Provide the (x, y) coordinate of the cell's center where the given text is located.  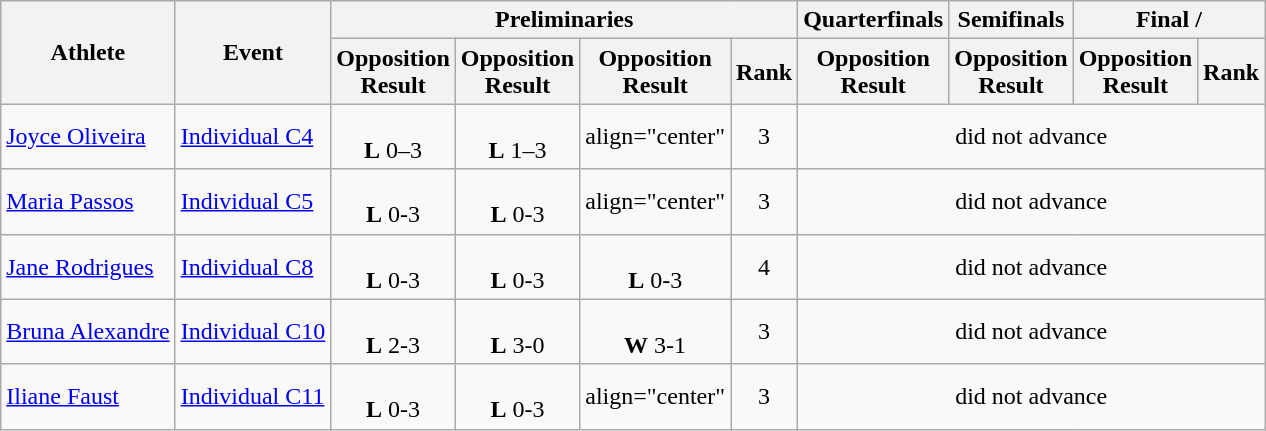
W 3-1 (656, 332)
Individual C4 (253, 136)
L 0–3 (393, 136)
Joyce Oliveira (88, 136)
Individual C10 (253, 332)
Individual C11 (253, 396)
Bruna Alexandre (88, 332)
Semifinals (1011, 20)
L 3-0 (517, 332)
Event (253, 52)
Maria Passos (88, 202)
L 2-3 (393, 332)
Individual C5 (253, 202)
Jane Rodrigues (88, 266)
4 (764, 266)
Preliminaries (564, 20)
L 1–3 (517, 136)
Individual C8 (253, 266)
Quarterfinals (874, 20)
Athlete (88, 52)
Final / (1169, 20)
Iliane Faust (88, 396)
